Find where the given text appears and provide that cell's center as (x, y) coordinate. 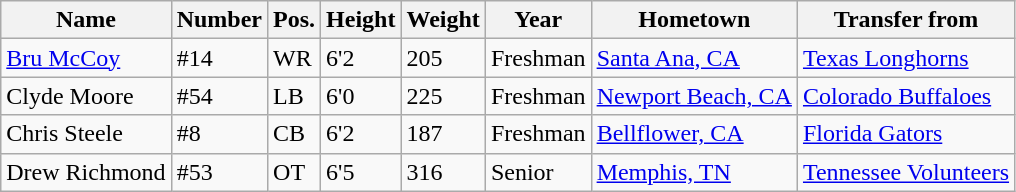
Year (538, 20)
316 (443, 172)
#8 (219, 134)
187 (443, 134)
Weight (443, 20)
Memphis, TN (694, 172)
#53 (219, 172)
WR (294, 58)
Drew Richmond (86, 172)
CB (294, 134)
Clyde Moore (86, 96)
225 (443, 96)
Florida Gators (906, 134)
Chris Steele (86, 134)
OT (294, 172)
Newport Beach, CA (694, 96)
6'0 (361, 96)
Santa Ana, CA (694, 58)
Bru McCoy (86, 58)
Bellflower, CA (694, 134)
Colorado Buffaloes (906, 96)
Hometown (694, 20)
Name (86, 20)
Pos. (294, 20)
#14 (219, 58)
Height (361, 20)
Texas Longhorns (906, 58)
#54 (219, 96)
Senior (538, 172)
Tennessee Volunteers (906, 172)
Transfer from (906, 20)
LB (294, 96)
Number (219, 20)
6'5 (361, 172)
205 (443, 58)
